Provide the [x, y] coordinate of the cell's center where the given text is located.  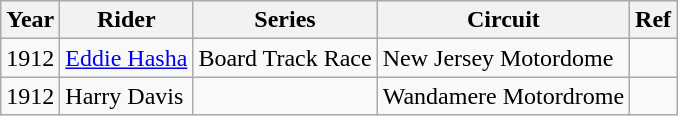
Wandamere Motordrome [503, 96]
Harry Davis [126, 96]
Rider [126, 20]
Ref [654, 20]
Circuit [503, 20]
New Jersey Motordome [503, 58]
Series [285, 20]
Eddie Hasha [126, 58]
Year [30, 20]
Board Track Race [285, 58]
